Return (X, Y) of the center of cell containing provided text 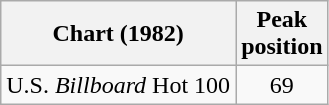
Chart (1982) (118, 34)
69 (282, 85)
U.S. Billboard Hot 100 (118, 85)
Peakposition (282, 34)
